Extract the [x, y] coordinate from the center of the cell holding the provided text.  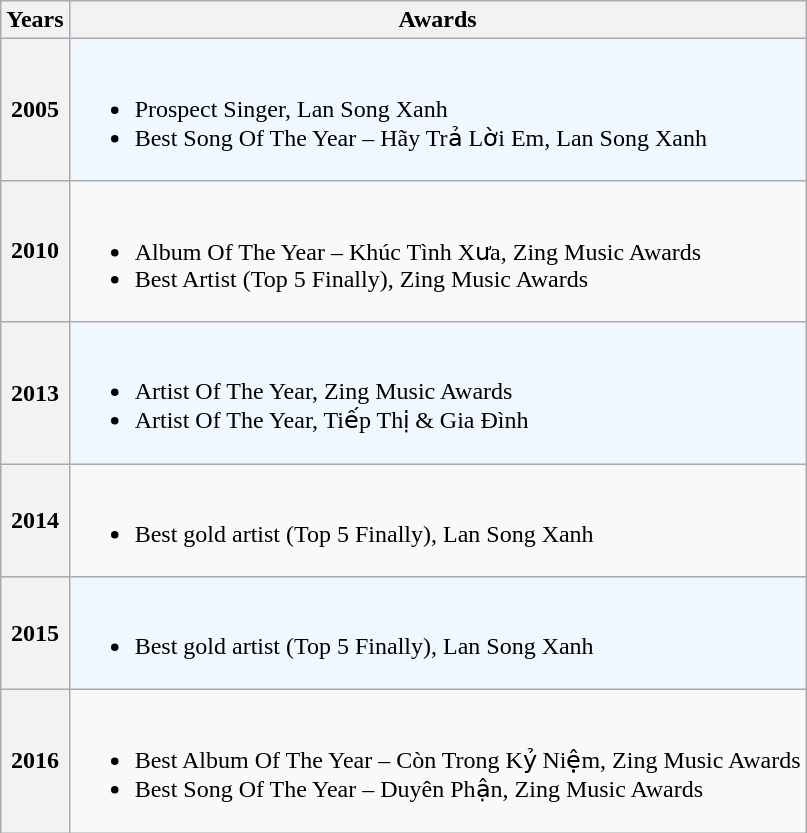
2015 [35, 634]
Best Album Of The Year – Còn Trong Kỷ Niệm, Zing Music AwardsBest Song Of The Year – Duyên Phận, Zing Music Awards [438, 762]
Years [35, 20]
2013 [35, 393]
2005 [35, 110]
Album Of The Year – Khúc Tình Xưa, Zing Music AwardsBest Artist (Top 5 Finally), Zing Music Awards [438, 251]
Artist Of The Year, Zing Music AwardsArtist Of The Year, Tiếp Thị & Gia Đình [438, 393]
Prospect Singer, Lan Song XanhBest Song Of The Year – Hãy Trả Lời Em, Lan Song Xanh [438, 110]
2014 [35, 520]
Awards [438, 20]
2016 [35, 762]
2010 [35, 251]
